Provide the (X, Y) coordinate of the cell's center where the given text is located.  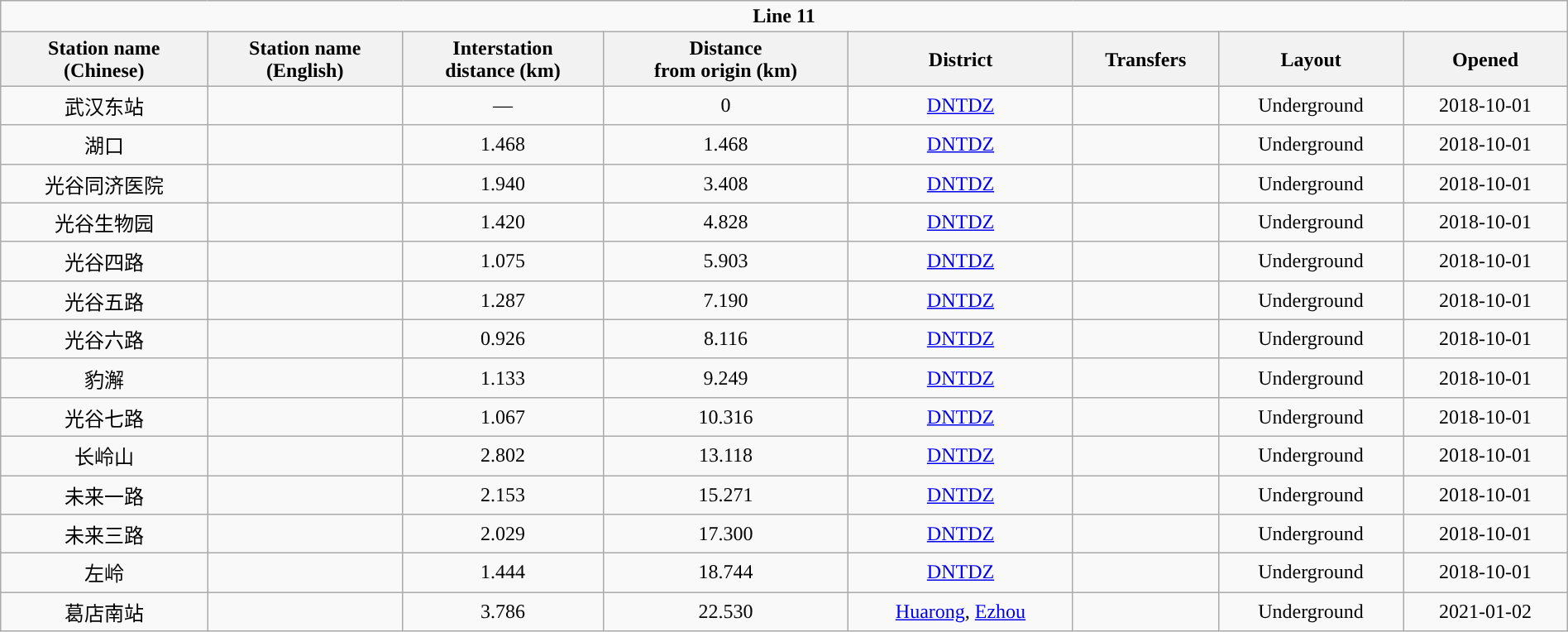
Station name(English) (305, 60)
15.271 (726, 495)
3.786 (503, 612)
— (503, 106)
1.444 (503, 572)
Station name(Chinese) (104, 60)
4.828 (726, 222)
2021-01-02 (1485, 612)
5.903 (726, 261)
豹澥 (104, 377)
光谷同济医院 (104, 184)
1.940 (503, 184)
光谷五路 (104, 299)
1.133 (503, 377)
Transfers (1145, 60)
Layout (1310, 60)
3.408 (726, 184)
7.190 (726, 299)
左岭 (104, 572)
长岭山 (104, 455)
10.316 (726, 417)
武汉东站 (104, 106)
湖口 (104, 144)
未来三路 (104, 534)
22.530 (726, 612)
Distancefrom origin (km) (726, 60)
18.744 (726, 572)
2.153 (503, 495)
光谷六路 (104, 339)
Opened (1485, 60)
光谷四路 (104, 261)
Line 11 (784, 17)
1.287 (503, 299)
2.029 (503, 534)
1.075 (503, 261)
光谷生物园 (104, 222)
8.116 (726, 339)
17.300 (726, 534)
District (961, 60)
1.067 (503, 417)
Interstationdistance (km) (503, 60)
13.118 (726, 455)
未来一路 (104, 495)
葛店南站 (104, 612)
9.249 (726, 377)
2.802 (503, 455)
光谷七路 (104, 417)
0.926 (503, 339)
1.420 (503, 222)
Huarong, Ezhou (961, 612)
0 (726, 106)
